Return the [X, Y] coordinate for the center point of the cell that contains the specified text.  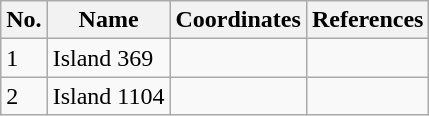
Coordinates [238, 20]
Name [108, 20]
Island 1104 [108, 96]
1 [24, 58]
2 [24, 96]
References [368, 20]
No. [24, 20]
Island 369 [108, 58]
